Capture the cell that displays the provided text and extract its (x, y) central coordinate. 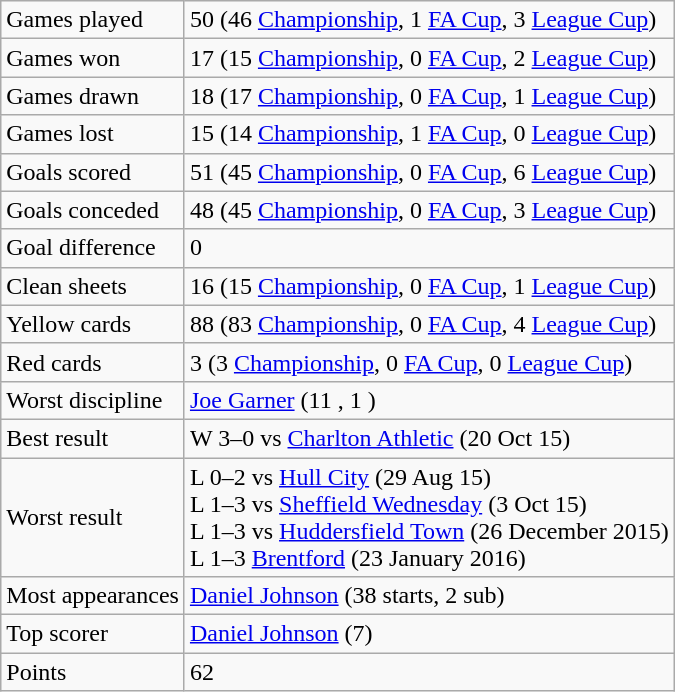
18 (17 Championship, 0 FA Cup, 1 League Cup) (429, 96)
50 (46 Championship, 1 FA Cup, 3 League Cup) (429, 20)
0 (429, 248)
Games lost (93, 134)
Games drawn (93, 96)
Daniel Johnson (38 starts, 2 sub) (429, 596)
Worst discipline (93, 400)
16 (15 Championship, 0 FA Cup, 1 League Cup) (429, 286)
Best result (93, 438)
15 (14 Championship, 1 FA Cup, 0 League Cup) (429, 134)
Daniel Johnson (7) (429, 634)
Top scorer (93, 634)
Games played (93, 20)
88 (83 Championship, 0 FA Cup, 4 League Cup) (429, 324)
3 (3 Championship, 0 FA Cup, 0 League Cup) (429, 362)
Clean sheets (93, 286)
62 (429, 672)
W 3–0 vs Charlton Athletic (20 Oct 15) (429, 438)
Joe Garner (11 , 1 ) (429, 400)
17 (15 Championship, 0 FA Cup, 2 League Cup) (429, 58)
Goals conceded (93, 210)
51 (45 Championship, 0 FA Cup, 6 League Cup) (429, 172)
Games won (93, 58)
Yellow cards (93, 324)
Points (93, 672)
Most appearances (93, 596)
Goals scored (93, 172)
Worst result (93, 518)
48 (45 Championship, 0 FA Cup, 3 League Cup) (429, 210)
Red cards (93, 362)
L 0–2 vs Hull City (29 Aug 15)L 1–3 vs Sheffield Wednesday (3 Oct 15)L 1–3 vs Huddersfield Town (26 December 2015)L 1–3 Brentford (23 January 2016) (429, 518)
Goal difference (93, 248)
